Search for the cell housing the specified text and yield its [x, y] center coordinate. 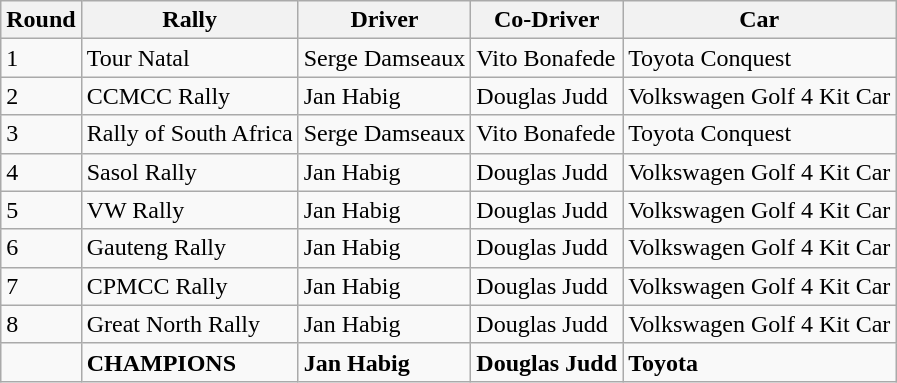
CHAMPIONS [190, 362]
Round [41, 20]
7 [41, 286]
Sasol Rally [190, 172]
4 [41, 172]
Gauteng Rally [190, 248]
Tour Natal [190, 58]
8 [41, 324]
Car [760, 20]
Rally of South Africa [190, 134]
2 [41, 96]
Co-Driver [547, 20]
3 [41, 134]
Driver [384, 20]
CPMCC Rally [190, 286]
Great North Rally [190, 324]
1 [41, 58]
Rally [190, 20]
5 [41, 210]
Toyota [760, 362]
6 [41, 248]
CCMCC Rally [190, 96]
VW Rally [190, 210]
